Identify which cell holds the provided text, then report its (X, Y) central coordinate. 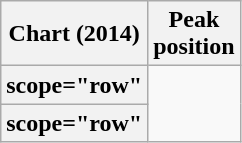
Peakposition (194, 34)
Chart (2014) (74, 34)
